Return (X, Y) of the center of cell containing provided text 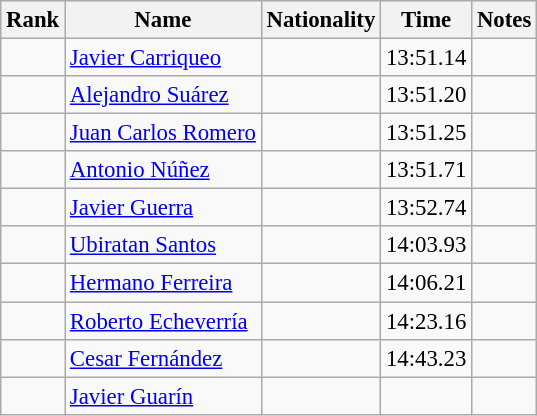
Nationality (320, 20)
Rank (33, 20)
Antonio Núñez (164, 170)
13:51.20 (426, 95)
13:51.71 (426, 170)
Juan Carlos Romero (164, 133)
Cesar Fernández (164, 358)
Javier Carriqueo (164, 58)
13:51.14 (426, 58)
Notes (504, 20)
Time (426, 20)
Ubiratan Santos (164, 245)
13:52.74 (426, 208)
Alejandro Suárez (164, 95)
14:03.93 (426, 245)
14:43.23 (426, 358)
Javier Guarín (164, 396)
14:06.21 (426, 283)
13:51.25 (426, 133)
Name (164, 20)
Roberto Echeverría (164, 321)
14:23.16 (426, 321)
Hermano Ferreira (164, 283)
Javier Guerra (164, 208)
